Search for the cell housing the specified text and yield its [x, y] center coordinate. 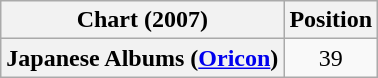
Chart (2007) [142, 20]
Position [331, 20]
39 [331, 58]
Japanese Albums (Oricon) [142, 58]
